Find where the given text appears and provide that cell's center as (X, Y) coordinate. 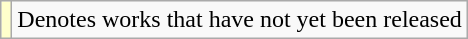
Denotes works that have not yet been released (240, 20)
